Extract the [X, Y] coordinate from the center of the cell holding the provided text.  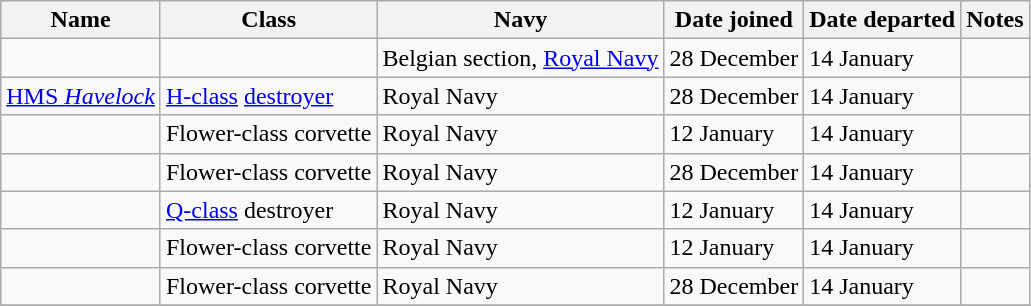
Q-class destroyer [268, 210]
Class [268, 20]
Notes [995, 20]
Belgian section, Royal Navy [520, 58]
H-class destroyer [268, 96]
Name [81, 20]
Navy [520, 20]
HMS Havelock [81, 96]
Date joined [734, 20]
Date departed [882, 20]
